Determine the [x, y] coordinate at the center of the cell enclosing the given text.  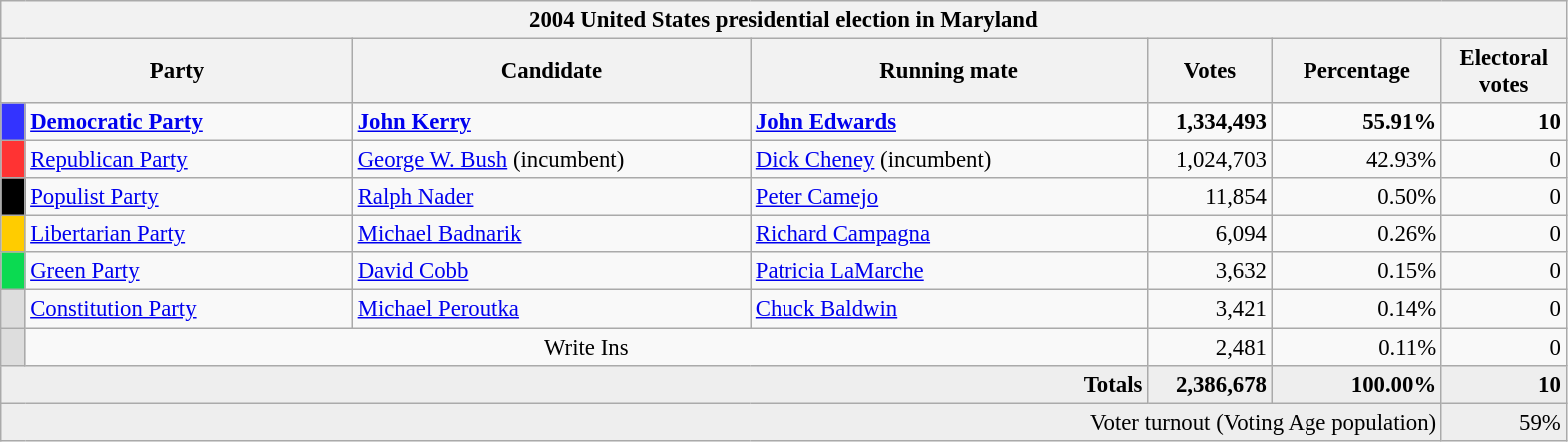
Patricia LaMarche [949, 272]
Democratic Party [189, 122]
2004 United States presidential election in Maryland [784, 20]
Michael Peroutka [551, 309]
Constitution Party [189, 309]
55.91% [1356, 122]
Chuck Baldwin [949, 309]
0.15% [1356, 272]
Voter turnout (Voting Age population) [722, 422]
Michael Badnarik [551, 234]
6,094 [1210, 234]
2,481 [1210, 347]
John Kerry [551, 122]
0.14% [1356, 309]
3,421 [1210, 309]
Libertarian Party [189, 234]
Green Party [189, 272]
1,024,703 [1210, 160]
Electoral votes [1503, 72]
59% [1503, 422]
Ralph Nader [551, 197]
3,632 [1210, 272]
Party [178, 72]
Dick Cheney (incumbent) [949, 160]
2,386,678 [1210, 384]
Republican Party [189, 160]
George W. Bush (incumbent) [551, 160]
David Cobb [551, 272]
Votes [1210, 72]
Peter Camejo [949, 197]
Richard Campagna [949, 234]
42.93% [1356, 160]
0.50% [1356, 197]
Totals [575, 384]
0.11% [1356, 347]
11,854 [1210, 197]
1,334,493 [1210, 122]
Percentage [1356, 72]
Write Ins [587, 347]
John Edwards [949, 122]
Populist Party [189, 197]
Candidate [551, 72]
0.26% [1356, 234]
Running mate [949, 72]
100.00% [1356, 384]
